Detect which cell encompasses the target text, then output its [X, Y] center coordinate. 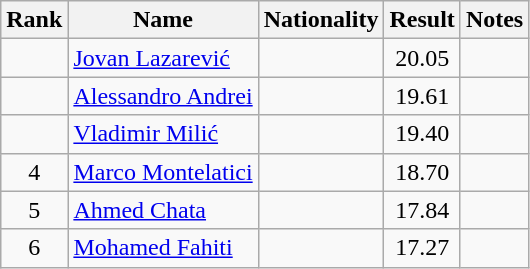
19.40 [422, 134]
Mohamed Fahiti [163, 248]
Marco Montelatici [163, 172]
Vladimir Milić [163, 134]
18.70 [422, 172]
Nationality [321, 20]
4 [34, 172]
Notes [494, 20]
19.61 [422, 96]
17.27 [422, 248]
Name [163, 20]
Alessandro Andrei [163, 96]
Result [422, 20]
6 [34, 248]
Ahmed Chata [163, 210]
Jovan Lazarević [163, 58]
20.05 [422, 58]
17.84 [422, 210]
5 [34, 210]
Rank [34, 20]
